Return the (x, y) coordinate for the center point of the cell that contains the specified text.  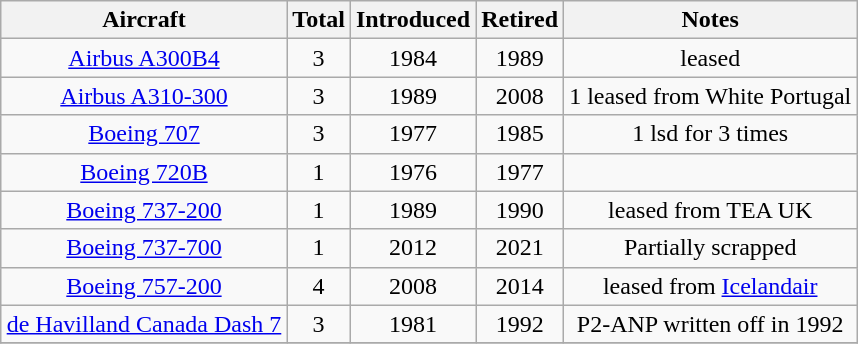
2012 (412, 248)
P2-ANP written off in 1992 (710, 324)
Boeing 720B (144, 172)
Notes (710, 20)
Boeing 737-700 (144, 248)
Aircraft (144, 20)
Airbus A300B4 (144, 58)
leased from TEA UK (710, 210)
1984 (412, 58)
leased from Icelandair (710, 286)
Introduced (412, 20)
de Havilland Canada Dash 7 (144, 324)
Boeing 757-200 (144, 286)
Partially scrapped (710, 248)
leased (710, 58)
Airbus A310-300 (144, 96)
4 (319, 286)
Retired (520, 20)
1992 (520, 324)
1981 (412, 324)
1990 (520, 210)
Total (319, 20)
2014 (520, 286)
1 lsd for 3 times (710, 134)
1985 (520, 134)
Boeing 737-200 (144, 210)
1976 (412, 172)
Boeing 707 (144, 134)
1 leased from White Portugal (710, 96)
2021 (520, 248)
